Pinpoint the cell where the given text exists, returning its (x, y) midpoint coordinate. 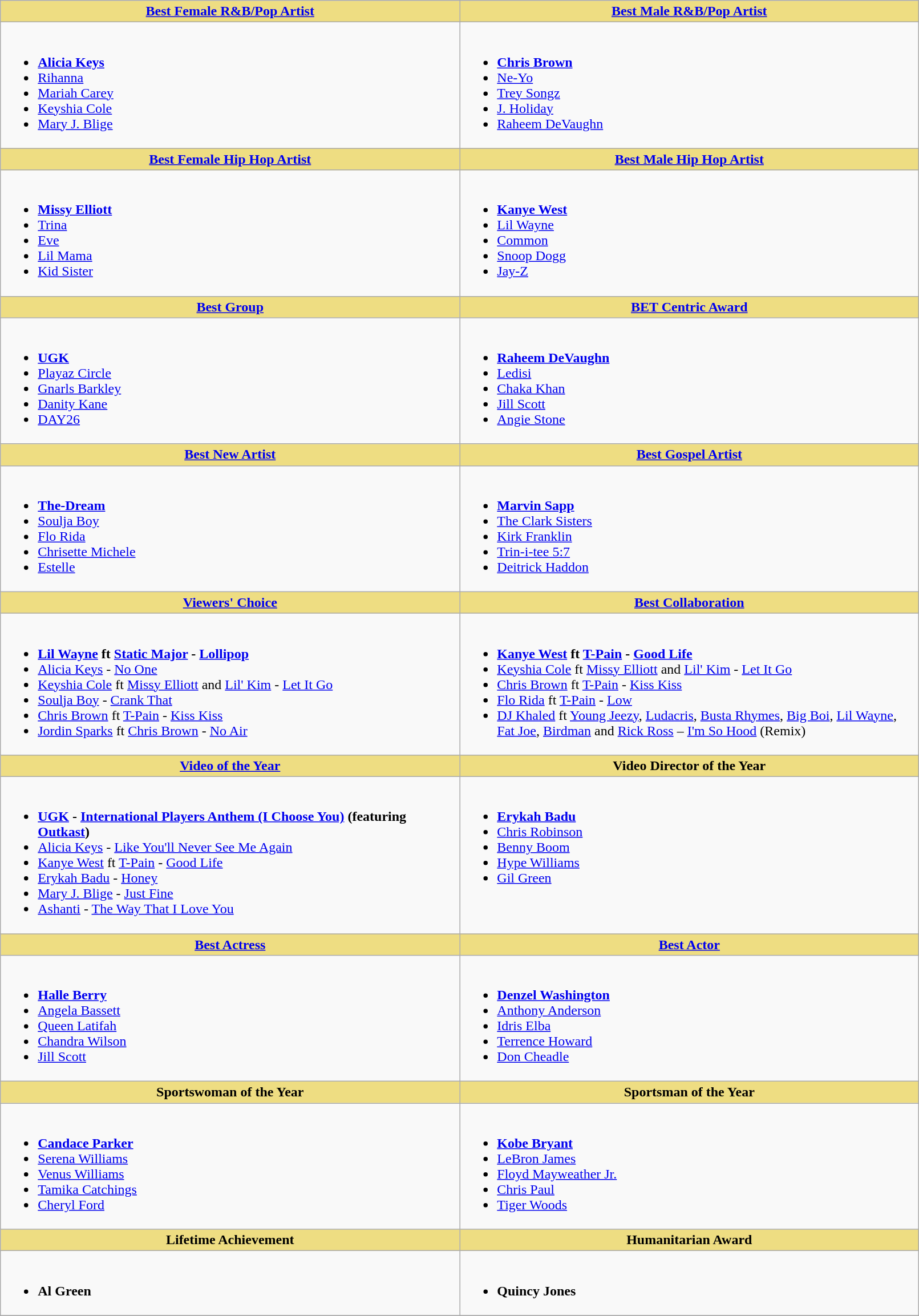
Chris BrownNe-YoTrey SongzJ. HolidayRaheem DeVaughn (689, 86)
Video Director of the Year (689, 766)
The-DreamSoulja BoyFlo RidaChrisette MicheleEstelle (230, 528)
Best Gospel Artist (689, 455)
Erykah BaduChris RobinsonBenny BoomHype WilliamsGil Green (689, 855)
Sportswoman of the Year (230, 1092)
Candace ParkerSerena WilliamsVenus WilliamsTamika CatchingsCheryl Ford (230, 1166)
Sportsman of the Year (689, 1092)
Lifetime Achievement (230, 1240)
Best Group (230, 307)
Humanitarian Award (689, 1240)
Best Actress (230, 944)
Alicia KeysRihannaMariah CareyKeyshia ColeMary J. Blige (230, 86)
Video of the Year (230, 766)
Viewers' Choice (230, 602)
Kobe BryantLeBron JamesFloyd Mayweather Jr.Chris PaulTiger Woods (689, 1166)
Quincy Jones (689, 1283)
BET Centric Award (689, 307)
Al Green (230, 1283)
UGKPlayaz CircleGnarls BarkleyDanity KaneDAY26 (230, 381)
Halle BerryAngela BassettQueen LatifahChandra WilsonJill Scott (230, 1019)
Marvin SappThe Clark SistersKirk FranklinTrin-i-tee 5:7Deitrick Haddon (689, 528)
Denzel WashingtonAnthony AndersonIdris ElbaTerrence HowardDon Cheadle (689, 1019)
Raheem DeVaughnLedisiChaka KhanJill ScottAngie Stone (689, 381)
Kanye WestLil WayneCommonSnoop DoggJay-Z (689, 233)
Best Collaboration (689, 602)
Best Female R&B/Pop Artist (230, 11)
Best Male Hip Hop Artist (689, 159)
Best Female Hip Hop Artist (230, 159)
Best Male R&B/Pop Artist (689, 11)
Best Actor (689, 944)
Missy ElliottTrinaEveLil MamaKid Sister (230, 233)
Best New Artist (230, 455)
